Extract the [X, Y] coordinate from the center of the cell holding the provided text.  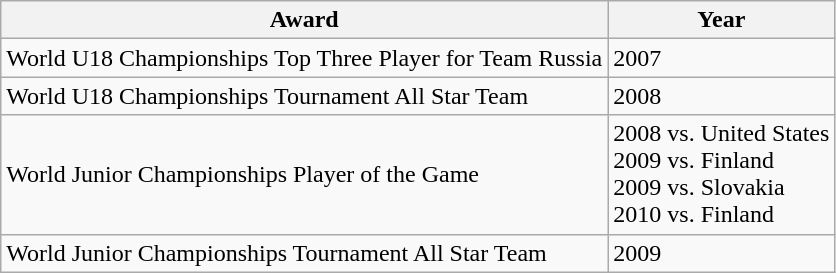
Award [304, 20]
2008 vs. United States2009 vs. Finland2009 vs. Slovakia2010 vs. Finland [722, 174]
Year [722, 20]
World U18 Championships Tournament All Star Team [304, 96]
World Junior Championships Tournament All Star Team [304, 253]
2009 [722, 253]
World Junior Championships Player of the Game [304, 174]
2007 [722, 58]
2008 [722, 96]
World U18 Championships Top Three Player for Team Russia [304, 58]
